Search for the cell housing the specified text and yield its (X, Y) center coordinate. 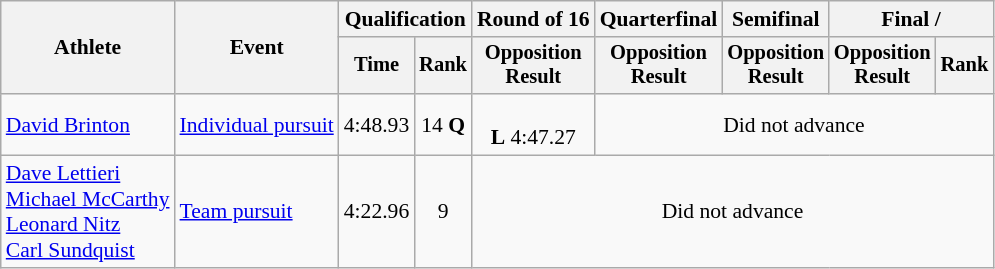
Individual pursuit (257, 124)
Event (257, 48)
Time (376, 66)
Team pursuit (257, 212)
Round of 16 (534, 19)
14 Q (443, 124)
4:48.93 (376, 124)
Qualification (406, 19)
Athlete (88, 48)
Quarterfinal (659, 19)
L 4:47.27 (534, 124)
4:22.96 (376, 212)
Final / (911, 19)
9 (443, 212)
Semifinal (776, 19)
David Brinton (88, 124)
Dave LettieriMichael McCarthyLeonard NitzCarl Sundquist (88, 212)
